Determine the [x, y] coordinate at the center of the cell enclosing the given text.  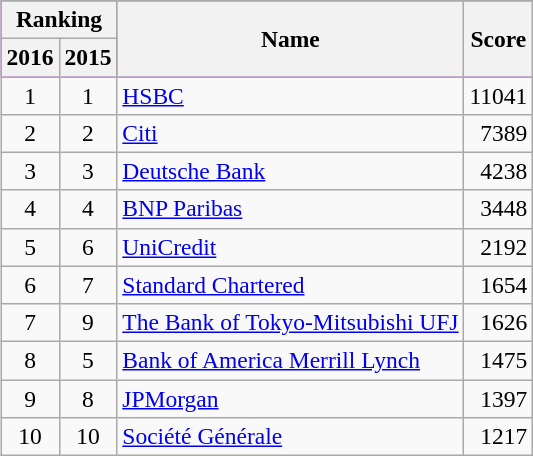
The Bank of Tokyo-Mitsubishi UFJ [290, 323]
Société Générale [290, 436]
Bank of America Merrill Lynch [290, 361]
1654 [498, 285]
BNP Paribas [290, 209]
1475 [498, 361]
2192 [498, 247]
2015 [88, 58]
UniCredit [290, 247]
4238 [498, 171]
Ranking [59, 20]
Score [498, 39]
7389 [498, 133]
Citi [290, 133]
3448 [498, 209]
1626 [498, 323]
1217 [498, 436]
1397 [498, 399]
2016 [30, 58]
Deutsche Bank [290, 171]
JPMorgan [290, 399]
HSBC [290, 95]
11041 [498, 95]
Standard Chartered [290, 285]
Name [290, 39]
